Scan for the cell matching the given text and deliver its (X, Y) coordinate at center. 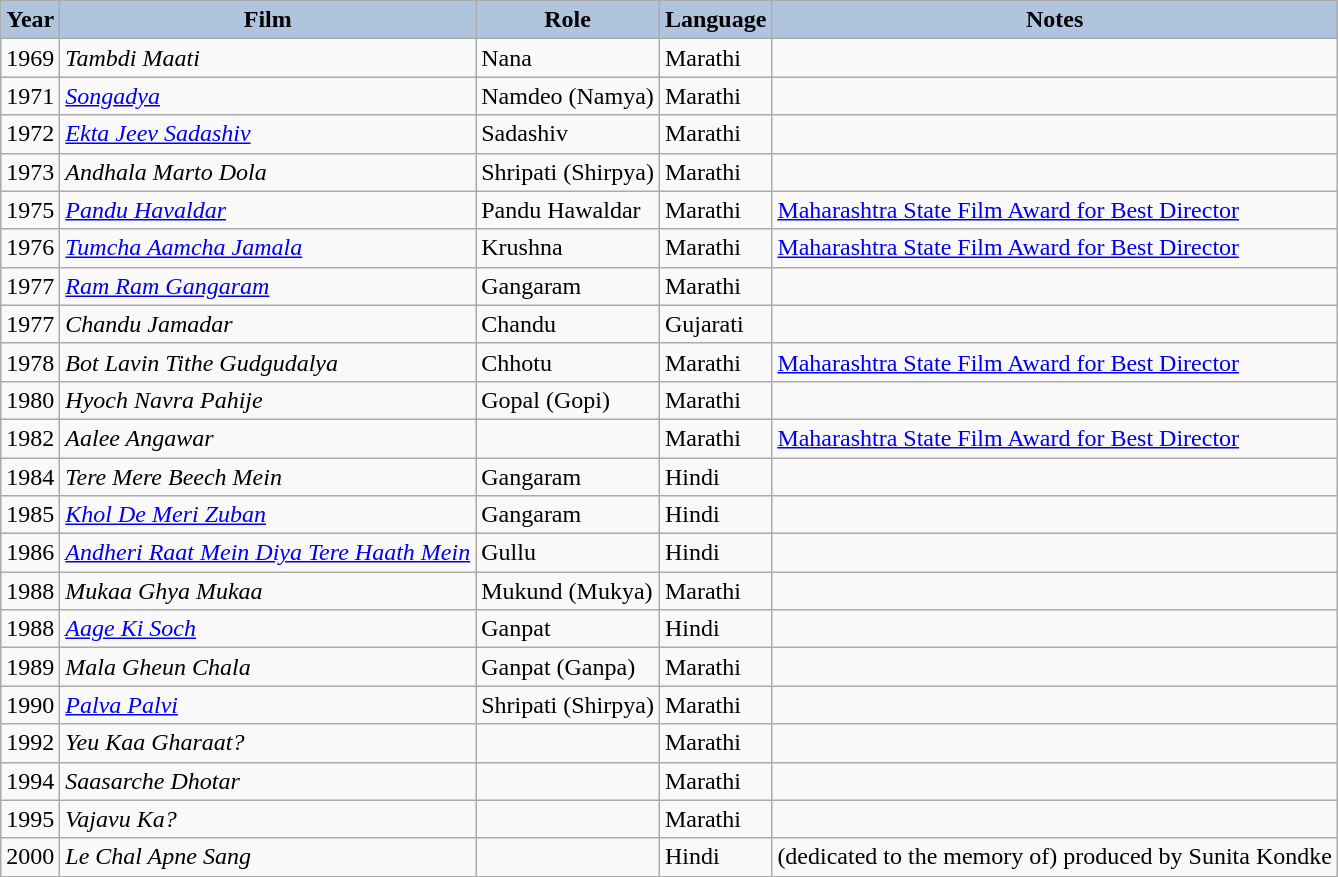
1986 (30, 553)
Namdeo (Namya) (568, 96)
1980 (30, 400)
Nana (568, 58)
1990 (30, 705)
Yeu Kaa Gharaat? (268, 743)
Saasarche Dhotar (268, 781)
2000 (30, 857)
1973 (30, 172)
1985 (30, 515)
Chandu Jamadar (268, 324)
Ram Ram Gangaram (268, 286)
1994 (30, 781)
Chandu (568, 324)
Andheri Raat Mein Diya Tere Haath Mein (268, 553)
Tambdi Maati (268, 58)
Gujarati (715, 324)
Tumcha Aamcha Jamala (268, 248)
Aalee Angawar (268, 438)
Mukund (Mukya) (568, 591)
Ganpat (Ganpa) (568, 667)
Pandu Hawaldar (568, 210)
Gullu (568, 553)
Le Chal Apne Sang (268, 857)
Sadashiv (568, 134)
Pandu Havaldar (268, 210)
1978 (30, 362)
1971 (30, 96)
Bot Lavin Tithe Gudgudalya (268, 362)
1984 (30, 477)
Vajavu Ka? (268, 819)
Aage Ki Soch (268, 629)
Ganpat (568, 629)
1995 (30, 819)
1982 (30, 438)
Language (715, 20)
Notes (1055, 20)
1976 (30, 248)
Krushna (568, 248)
Year (30, 20)
Film (268, 20)
Mala Gheun Chala (268, 667)
Songadya (268, 96)
Mukaa Ghya Mukaa (268, 591)
Role (568, 20)
Hyoch Navra Pahije (268, 400)
Khol De Meri Zuban (268, 515)
Tere Mere Beech Mein (268, 477)
Chhotu (568, 362)
Palva Palvi (268, 705)
1992 (30, 743)
1969 (30, 58)
1975 (30, 210)
1989 (30, 667)
Andhala Marto Dola (268, 172)
Ekta Jeev Sadashiv (268, 134)
Gopal (Gopi) (568, 400)
1972 (30, 134)
(dedicated to the memory of) produced by Sunita Kondke (1055, 857)
